Return the [x, y] coordinate for the center point of the cell that contains the specified text.  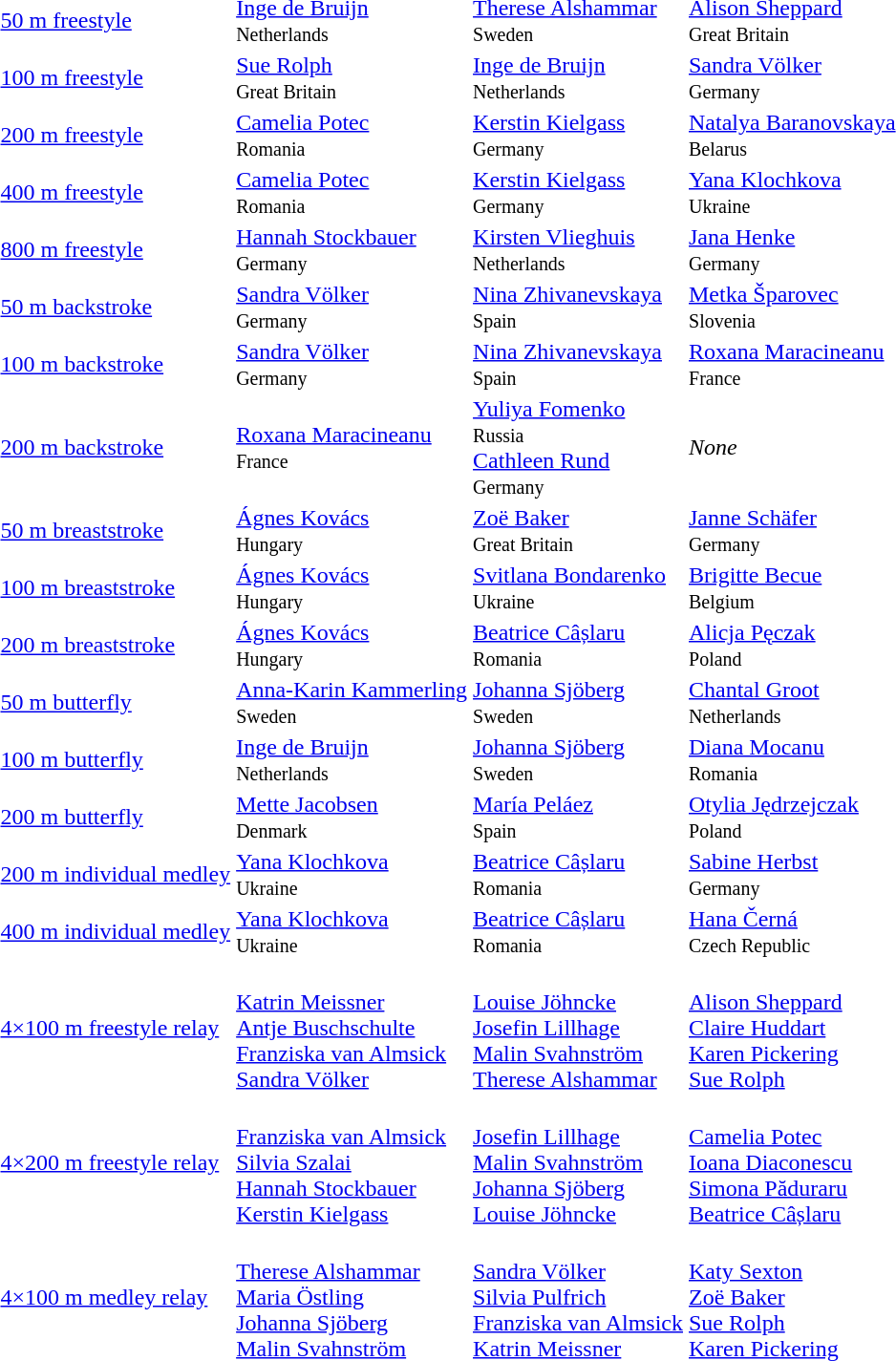
Katrin Meissner Antje Buschschulte Franziska van Almsick Sandra Völker [352, 1028]
Beatrice CâșlaruRomania [579, 646]
Roxana MaracineanuFrance [352, 447]
Yana KlochkovaUkraine [352, 932]
Yuliya FomenkoRussia Cathleen RundGermany [579, 447]
Anna-Karin KammerlingSweden [352, 703]
Kirsten VlieghuisNetherlands [579, 250]
Mette JacobsenDenmark [352, 818]
Sue RolphGreat Britain [352, 78]
Josefin Lillhage Malin Svahnström Johanna Sjöberg Louise Jöhncke [579, 1162]
María PeláezSpain [579, 818]
Yana Klochkova Ukraine [352, 875]
Louise Jöhncke Josefin Lillhage Malin Svahnström Therese Alshammar [579, 1028]
Svitlana BondarenkoUkraine [579, 588]
Hannah StockbauerGermany [352, 250]
Zoë BakerGreat Britain [579, 531]
Franziska van Almsick Silvia Szalai Hannah Stockbauer Kerstin Kielgass [352, 1162]
